Provide the [x, y] coordinate of the cell's center where the given text is located.  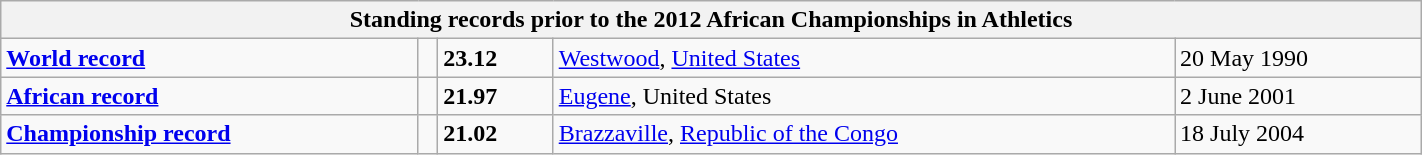
African record [210, 96]
Brazzaville, Republic of the Congo [864, 134]
21.97 [496, 96]
World record [210, 58]
Standing records prior to the 2012 African Championships in Athletics [711, 20]
20 May 1990 [1298, 58]
23.12 [496, 58]
18 July 2004 [1298, 134]
2 June 2001 [1298, 96]
Eugene, United States [864, 96]
Westwood, United States [864, 58]
Championship record [210, 134]
21.02 [496, 134]
